Provide the [x, y] coordinate of the cell's center where the given text is located.  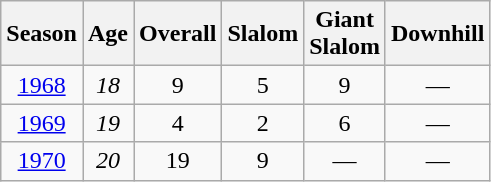
2 [263, 123]
1968 [42, 85]
18 [108, 85]
Age [108, 34]
1969 [42, 123]
Slalom [263, 34]
Season [42, 34]
5 [263, 85]
GiantSlalom [345, 34]
4 [178, 123]
Overall [178, 34]
Downhill [437, 34]
6 [345, 123]
1970 [42, 161]
20 [108, 161]
